Locate the cell with the specified text and output its [X, Y] center coordinate. 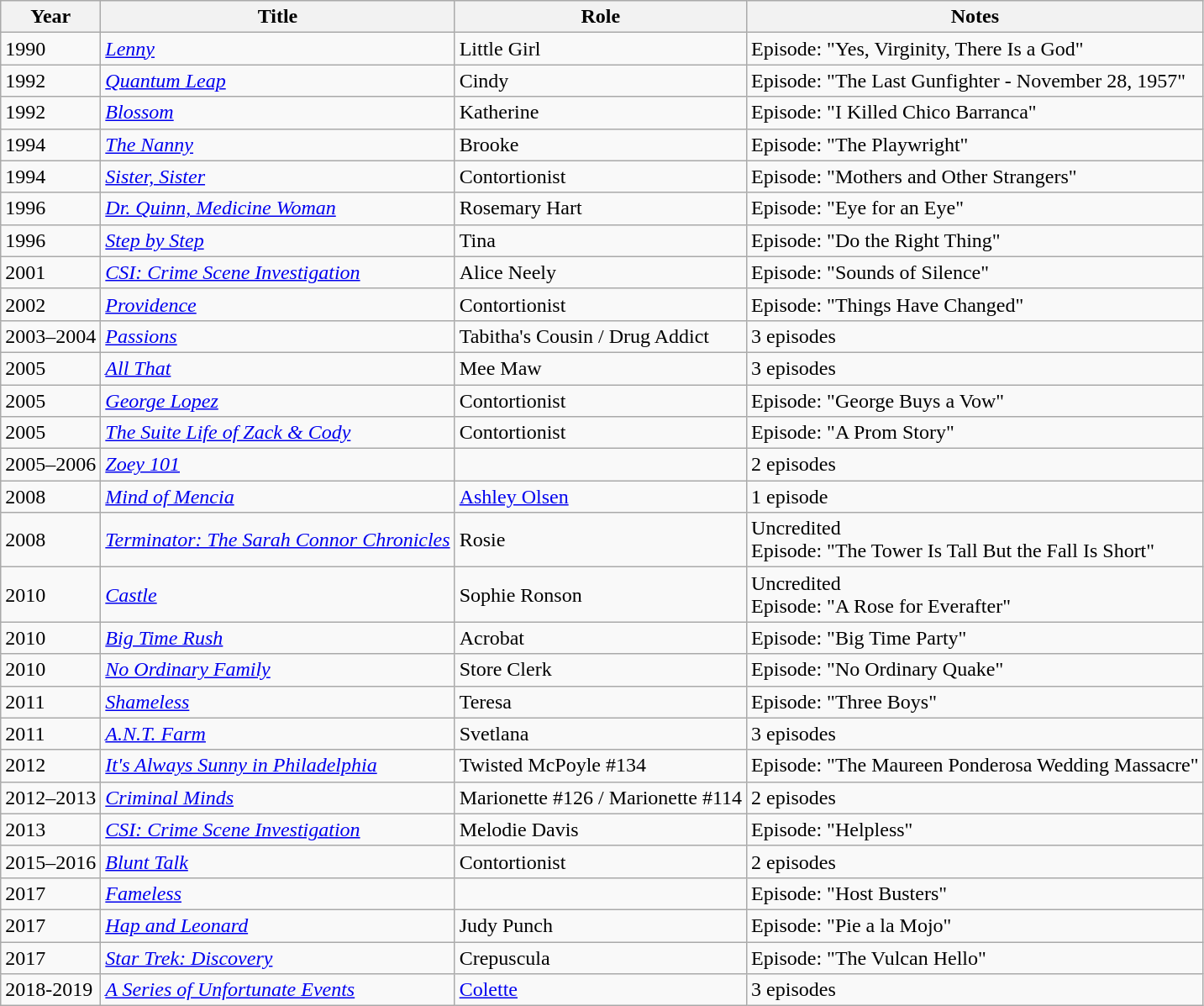
Episode: "Do the Right Thing" [975, 240]
Role [600, 17]
Episode: "A Prom Story" [975, 433]
Mee Maw [600, 368]
Episode: "Host Busters" [975, 893]
A.N.T. Farm [277, 734]
Colette [600, 990]
Blossom [277, 113]
UncreditedEpisode: "A Rose for Everafter" [975, 595]
Blunt Talk [277, 861]
A Series of Unfortunate Events [277, 990]
1990 [50, 49]
Fameless [277, 893]
Episode: "Helpless" [975, 830]
Episode: "Mothers and Other Strangers" [975, 176]
Star Trek: Discovery [277, 957]
Dr. Quinn, Medicine Woman [277, 208]
Episode: "Yes, Virginity, There Is a God" [975, 49]
Episode: "Things Have Changed" [975, 304]
Alice Neely [600, 272]
1 episode [975, 497]
Episode: "The Playwright" [975, 145]
Step by Step [277, 240]
2015–2016 [50, 861]
Year [50, 17]
Episode: "Pie a la Mojo" [975, 925]
Episode: "Big Time Party" [975, 638]
Episode: "Sounds of Silence" [975, 272]
Mind of Mencia [277, 497]
2005–2006 [50, 465]
Episode: "The Vulcan Hello" [975, 957]
The Suite Life of Zack & Cody [277, 433]
Ashley Olsen [600, 497]
Hap and Leonard [277, 925]
Rosemary Hart [600, 208]
No Ordinary Family [277, 670]
Tabitha's Cousin / Drug Addict [600, 336]
Crepuscula [600, 957]
Episode: "Eye for an Eye" [975, 208]
Criminal Minds [277, 798]
Brooke [600, 145]
All That [277, 368]
Katherine [600, 113]
Terminator: The Sarah Connor Chronicles [277, 540]
Teresa [600, 702]
2012 [50, 766]
Sister, Sister [277, 176]
Little Girl [600, 49]
Title [277, 17]
Episode: "The Maureen Ponderosa Wedding Massacre" [975, 766]
Providence [277, 304]
Episode: "The Last Gunfighter - November 28, 1957" [975, 81]
2013 [50, 830]
UncreditedEpisode: "The Tower Is Tall But the Fall Is Short" [975, 540]
Shameless [277, 702]
It's Always Sunny in Philadelphia [277, 766]
Marionette #126 / Marionette #114 [600, 798]
Big Time Rush [277, 638]
Quantum Leap [277, 81]
The Nanny [277, 145]
George Lopez [277, 401]
Passions [277, 336]
Sophie Ronson [600, 595]
Episode: "George Buys a Vow" [975, 401]
Zoey 101 [277, 465]
Episode: "I Killed Chico Barranca" [975, 113]
Lenny [277, 49]
Store Clerk [600, 670]
Episode: "Three Boys" [975, 702]
Castle [277, 595]
Notes [975, 17]
Twisted McPoyle #134 [600, 766]
2001 [50, 272]
Melodie Davis [600, 830]
2003–2004 [50, 336]
Rosie [600, 540]
Svetlana [600, 734]
Tina [600, 240]
2012–2013 [50, 798]
Episode: "No Ordinary Quake" [975, 670]
2018-2019 [50, 990]
2002 [50, 304]
Cindy [600, 81]
Judy Punch [600, 925]
Acrobat [600, 638]
